Extract the [x, y] coordinate from the center of the cell holding the provided text.  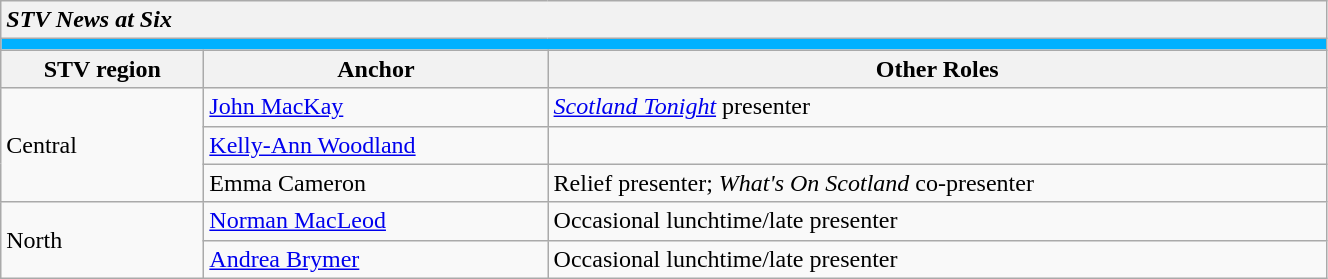
Andrea Brymer [376, 259]
Anchor [376, 69]
Scotland Tonight presenter [937, 107]
North [102, 240]
Central [102, 145]
Other Roles [937, 69]
Emma Cameron [376, 183]
Norman MacLeod [376, 221]
STV News at Six [664, 20]
Relief presenter; What's On Scotland co-presenter [937, 183]
John MacKay [376, 107]
STV region [102, 69]
Kelly-Ann Woodland [376, 145]
